Find where the given text appears and provide that cell's center as (X, Y) coordinate. 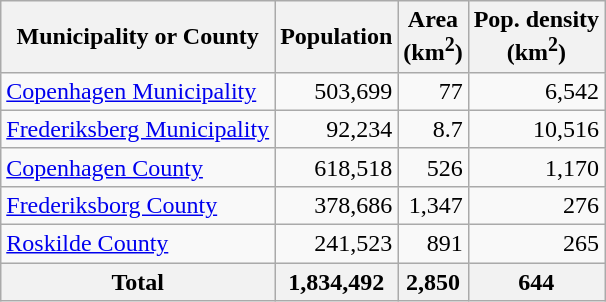
265 (536, 244)
891 (433, 244)
503,699 (336, 91)
Municipality or County (138, 37)
10,516 (536, 129)
Roskilde County (138, 244)
8.7 (433, 129)
Population (336, 37)
526 (433, 167)
92,234 (336, 129)
Frederiksborg County (138, 205)
1,834,492 (336, 282)
Copenhagen County (138, 167)
Frederiksberg Municipality (138, 129)
1,347 (433, 205)
1,170 (536, 167)
77 (433, 91)
Copenhagen Municipality (138, 91)
2,850 (433, 282)
6,542 (536, 91)
644 (536, 282)
Total (138, 282)
378,686 (336, 205)
Area(km2) (433, 37)
618,518 (336, 167)
Pop. density(km2) (536, 37)
276 (536, 205)
241,523 (336, 244)
